Determine the [X, Y] coordinate at the center of the cell enclosing the given text.  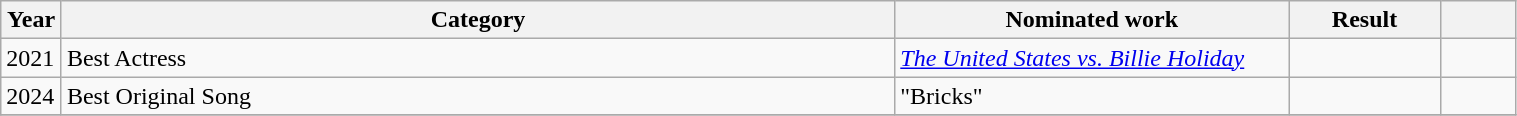
2024 [32, 96]
Nominated work [1092, 20]
2021 [32, 58]
Year [32, 20]
"Bricks" [1092, 96]
Best Actress [478, 58]
The United States vs. Billie Holiday [1092, 58]
Best Original Song [478, 96]
Category [478, 20]
Result [1365, 20]
